Determine the (x, y) coordinate at the center of the cell enclosing the given text.  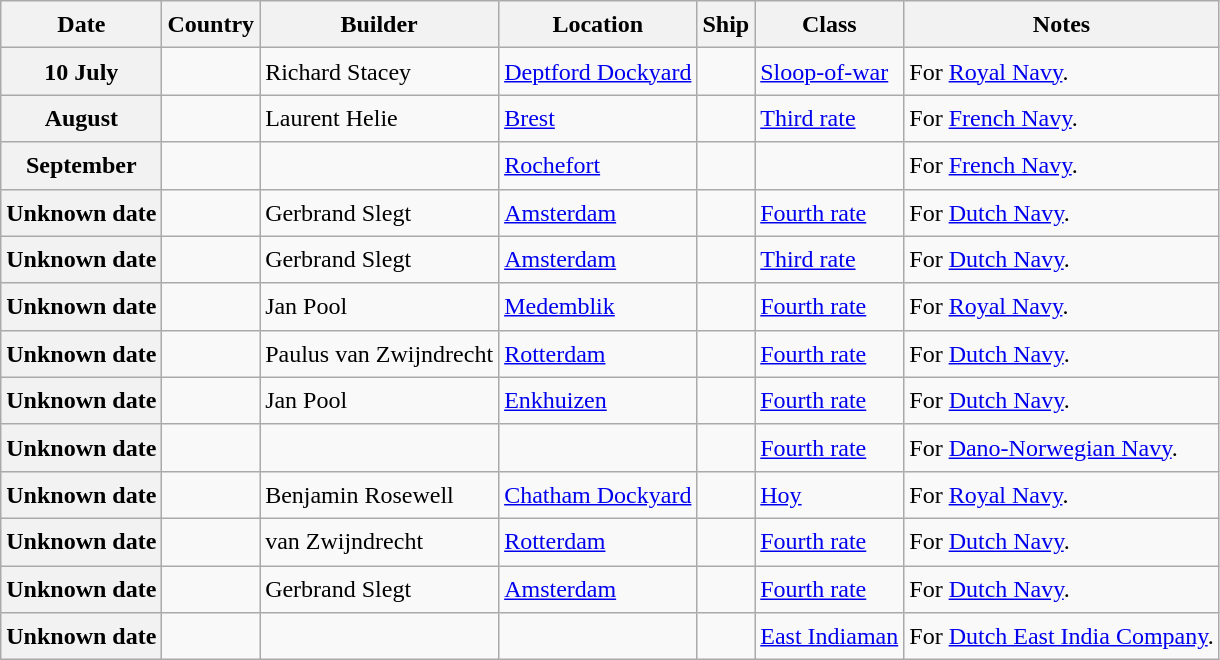
Enkhuizen (598, 400)
Laurent Helie (380, 118)
Brest (598, 118)
For Dano-Norwegian Navy. (1062, 448)
Ship (726, 24)
Sloop-of-war (830, 72)
Benjamin Rosewell (380, 494)
van Zwijndrecht (380, 542)
East Indiaman (830, 636)
Rochefort (598, 166)
Paulus van Zwijndrecht (380, 354)
Country (211, 24)
Date (82, 24)
Deptford Dockyard (598, 72)
Chatham Dockyard (598, 494)
Hoy (830, 494)
For Dutch East India Company. (1062, 636)
Richard Stacey (380, 72)
Notes (1062, 24)
10 July (82, 72)
Location (598, 24)
Class (830, 24)
August (82, 118)
September (82, 166)
Medemblik (598, 306)
Builder (380, 24)
